For the text-containing cell, return its midpoint in (X, Y) coordinate format. 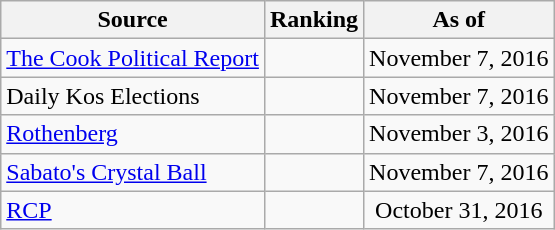
The Cook Political Report (133, 58)
Daily Kos Elections (133, 96)
November 3, 2016 (459, 134)
As of (459, 20)
RCP (133, 210)
October 31, 2016 (459, 210)
Ranking (314, 20)
Rothenberg (133, 134)
Source (133, 20)
Sabato's Crystal Ball (133, 172)
